Identify which cell holds the provided text, then report its [x, y] central coordinate. 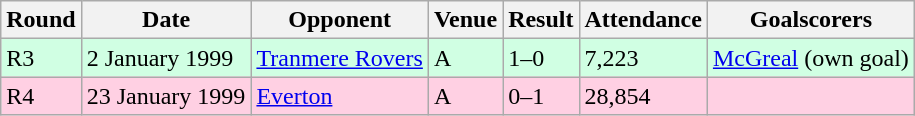
23 January 1999 [166, 96]
7,223 [643, 58]
Everton [340, 96]
Round [41, 20]
Venue [465, 20]
2 January 1999 [166, 58]
Opponent [340, 20]
Goalscorers [810, 20]
Result [541, 20]
1–0 [541, 58]
R3 [41, 58]
0–1 [541, 96]
Date [166, 20]
Tranmere Rovers [340, 58]
28,854 [643, 96]
R4 [41, 96]
Attendance [643, 20]
McGreal (own goal) [810, 58]
